Detect which cell encompasses the target text, then output its [X, Y] center coordinate. 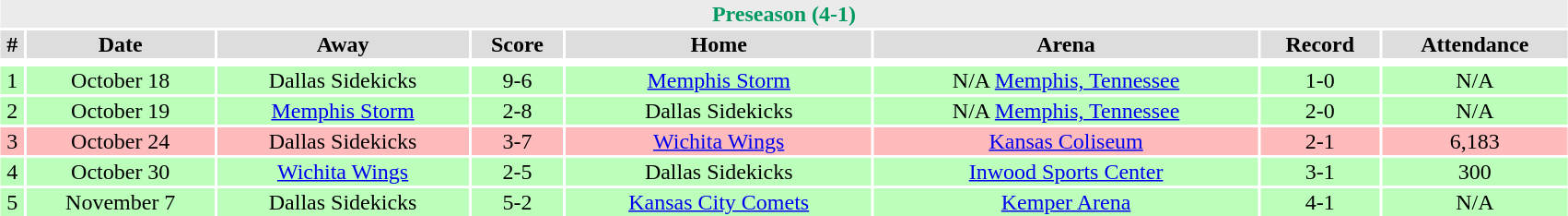
5 [13, 202]
Attendance [1474, 44]
5-2 [517, 202]
Arena [1066, 44]
# [13, 44]
Preseason (4-1) [784, 14]
4-1 [1319, 202]
3-1 [1319, 172]
1-0 [1319, 80]
October 18 [121, 80]
Home [719, 44]
9-6 [517, 80]
2-0 [1319, 111]
Kansas City Comets [719, 202]
Score [517, 44]
Record [1319, 44]
November 7 [121, 202]
2-1 [1319, 141]
Kemper Arena [1066, 202]
October 19 [121, 111]
300 [1474, 172]
2-5 [517, 172]
1 [13, 80]
October 30 [121, 172]
Inwood Sports Center [1066, 172]
October 24 [121, 141]
3 [13, 141]
2-8 [517, 111]
2 [13, 111]
Kansas Coliseum [1066, 141]
Date [121, 44]
Away [343, 44]
3-7 [517, 141]
6,183 [1474, 141]
4 [13, 172]
